Locate the cell with the specified text and output its (X, Y) center coordinate. 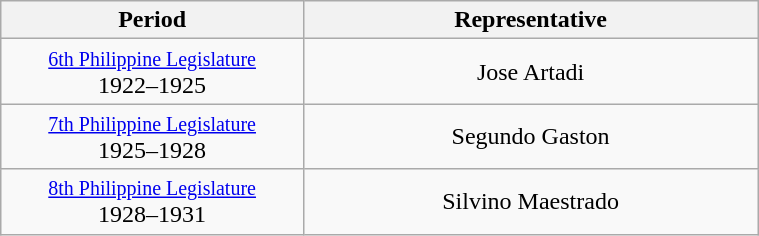
Silvino Maestrado (530, 202)
Period (152, 20)
8th Philippine Legislature1928–1931 (152, 202)
Jose Artadi (530, 72)
Segundo Gaston (530, 136)
7th Philippine Legislature1925–1928 (152, 136)
Representative (530, 20)
6th Philippine Legislature1922–1925 (152, 72)
